Search for the cell housing the specified text and yield its [X, Y] center coordinate. 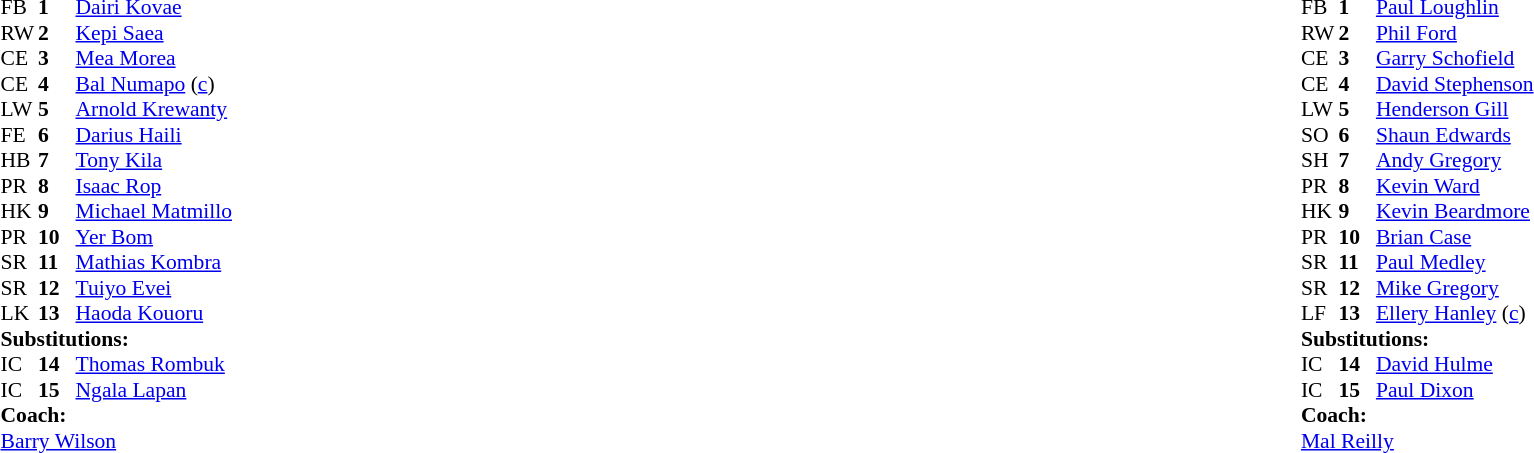
Ngala Lapan [154, 390]
FE [19, 135]
Kepi Saea [154, 33]
HB [19, 161]
Ellery Hanley (c) [1455, 313]
LF [1320, 313]
Bal Numapo (c) [154, 84]
LK [19, 313]
Brian Case [1455, 237]
SH [1320, 161]
Mathias Kombra [154, 263]
Arnold Krewanty [154, 109]
Phil Ford [1455, 33]
Shaun Edwards [1455, 135]
Andy Gregory [1455, 161]
SO [1320, 135]
Mea Morea [154, 59]
Isaac Rop [154, 186]
Paul Medley [1455, 263]
Kevin Ward [1455, 186]
Kevin Beardmore [1455, 211]
Michael Matmillo [154, 211]
Garry Schofield [1455, 59]
David Hulme [1455, 365]
Thomas Rombuk [154, 365]
Tuiyo Evei [154, 288]
David Stephenson [1455, 84]
Tony Kila [154, 161]
Henderson Gill [1455, 109]
Haoda Kouoru [154, 313]
Darius Haili [154, 135]
Paul Dixon [1455, 390]
Yer Bom [154, 237]
Mike Gregory [1455, 288]
